Output the [X, Y] coordinate of the center of the cell containing the given text.  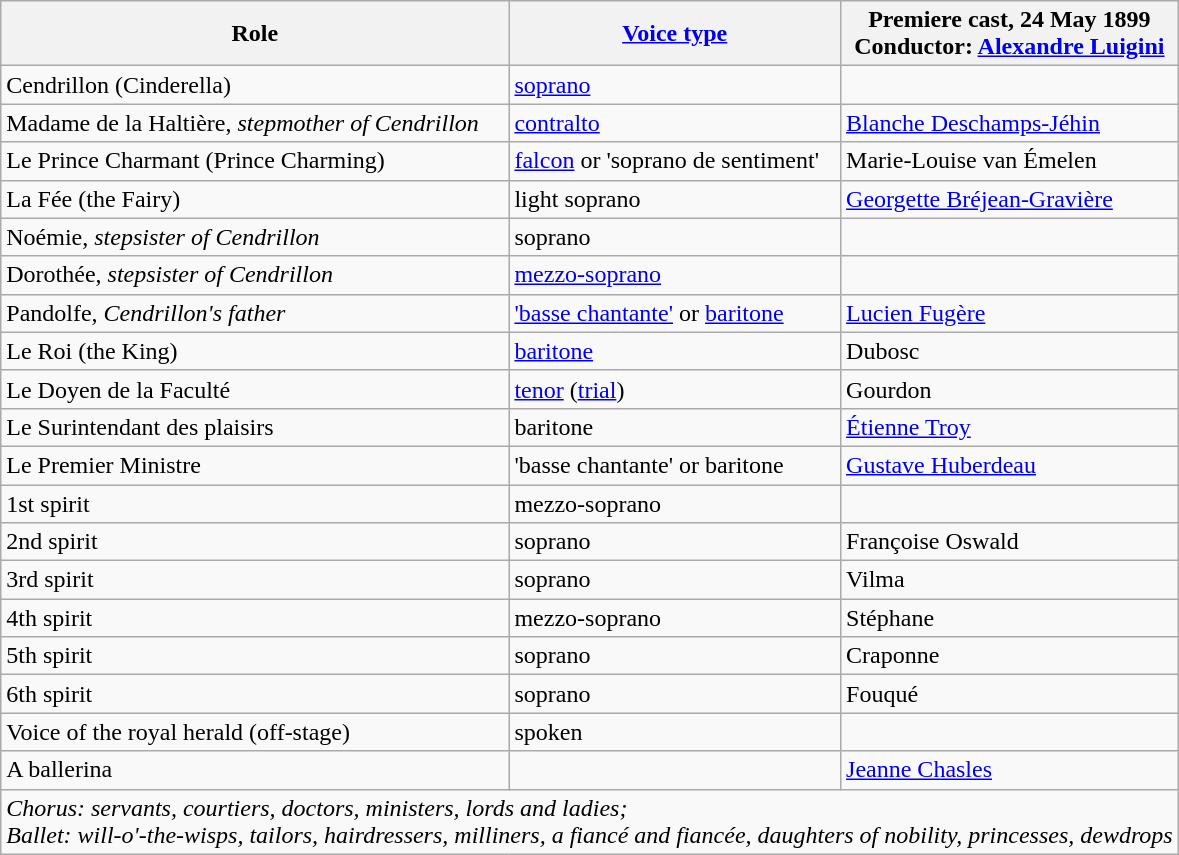
Vilma [1010, 580]
3rd spirit [255, 580]
Cendrillon (Cinderella) [255, 85]
light soprano [675, 199]
spoken [675, 732]
4th spirit [255, 618]
Le Doyen de la Faculté [255, 389]
La Fée (the Fairy) [255, 199]
Le Premier Ministre [255, 465]
Lucien Fugère [1010, 313]
Étienne Troy [1010, 427]
Gustave Huberdeau [1010, 465]
Voice type [675, 34]
2nd spirit [255, 542]
falcon or 'soprano de sentiment' [675, 161]
6th spirit [255, 694]
1st spirit [255, 503]
Le Roi (the King) [255, 351]
Blanche Deschamps-Jéhin [1010, 123]
Jeanne Chasles [1010, 770]
Georgette Bréjean-Gravière [1010, 199]
tenor (trial) [675, 389]
5th spirit [255, 656]
Role [255, 34]
Marie-Louise van Émelen [1010, 161]
Fouqué [1010, 694]
Craponne [1010, 656]
Gourdon [1010, 389]
Françoise Oswald [1010, 542]
Dubosc [1010, 351]
Stéphane [1010, 618]
A ballerina [255, 770]
Le Prince Charmant (Prince Charming) [255, 161]
Voice of the royal herald (off-stage) [255, 732]
Dorothée, stepsister of Cendrillon [255, 275]
contralto [675, 123]
Noémie, stepsister of Cendrillon [255, 237]
Premiere cast, 24 May 1899Conductor: Alexandre Luigini [1010, 34]
Le Surintendant des plaisirs [255, 427]
Madame de la Haltière, stepmother of Cendrillon [255, 123]
Pandolfe, Cendrillon's father [255, 313]
